Detect which cell encompasses the target text, then output its (X, Y) center coordinate. 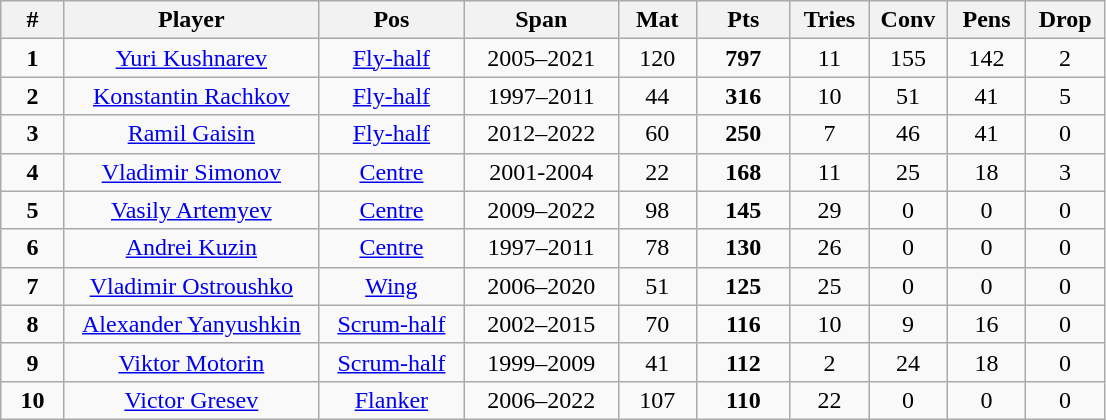
120 (658, 58)
Vasily Artemyev (191, 210)
2001-2004 (541, 172)
Flanker (391, 400)
46 (908, 134)
797 (744, 58)
24 (908, 362)
Tries (830, 20)
6 (33, 248)
145 (744, 210)
16 (986, 324)
Yuri Kushnarev (191, 58)
Mat (658, 20)
Konstantin Rachkov (191, 96)
250 (744, 134)
Pts (744, 20)
60 (658, 134)
Pens (986, 20)
Alexander Yanyushkin (191, 324)
316 (744, 96)
142 (986, 58)
Wing (391, 286)
1999–2009 (541, 362)
Span (541, 20)
Vladimir Simonov (191, 172)
Player (191, 20)
130 (744, 248)
2006–2020 (541, 286)
112 (744, 362)
107 (658, 400)
110 (744, 400)
78 (658, 248)
Viktor Motorin (191, 362)
4 (33, 172)
155 (908, 58)
8 (33, 324)
26 (830, 248)
Pos (391, 20)
Conv (908, 20)
Vladimir Ostroushko (191, 286)
116 (744, 324)
Andrei Kuzin (191, 248)
2009–2022 (541, 210)
Victor Gresev (191, 400)
29 (830, 210)
Drop (1066, 20)
98 (658, 210)
2012–2022 (541, 134)
2005–2021 (541, 58)
44 (658, 96)
125 (744, 286)
168 (744, 172)
1 (33, 58)
70 (658, 324)
2002–2015 (541, 324)
# (33, 20)
Ramil Gaisin (191, 134)
2006–2022 (541, 400)
